From the cell containing the given text, extract its center point as (x, y) coordinate. 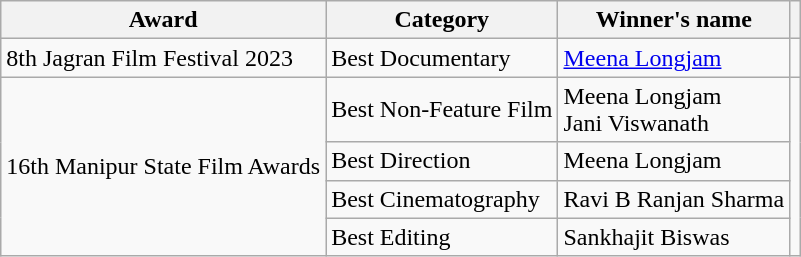
Category (442, 20)
Meena LongjamJani Viswanath (674, 110)
16th Manipur State Film Awards (164, 166)
Sankhajit Biswas (674, 237)
Ravi B Ranjan Sharma (674, 199)
Best Cinematography (442, 199)
Best Non-Feature Film (442, 110)
8th Jagran Film Festival 2023 (164, 58)
Award (164, 20)
Best Direction (442, 161)
Best Editing (442, 237)
Winner's name (674, 20)
Best Documentary (442, 58)
